For the text-containing cell, return its midpoint in (X, Y) coordinate format. 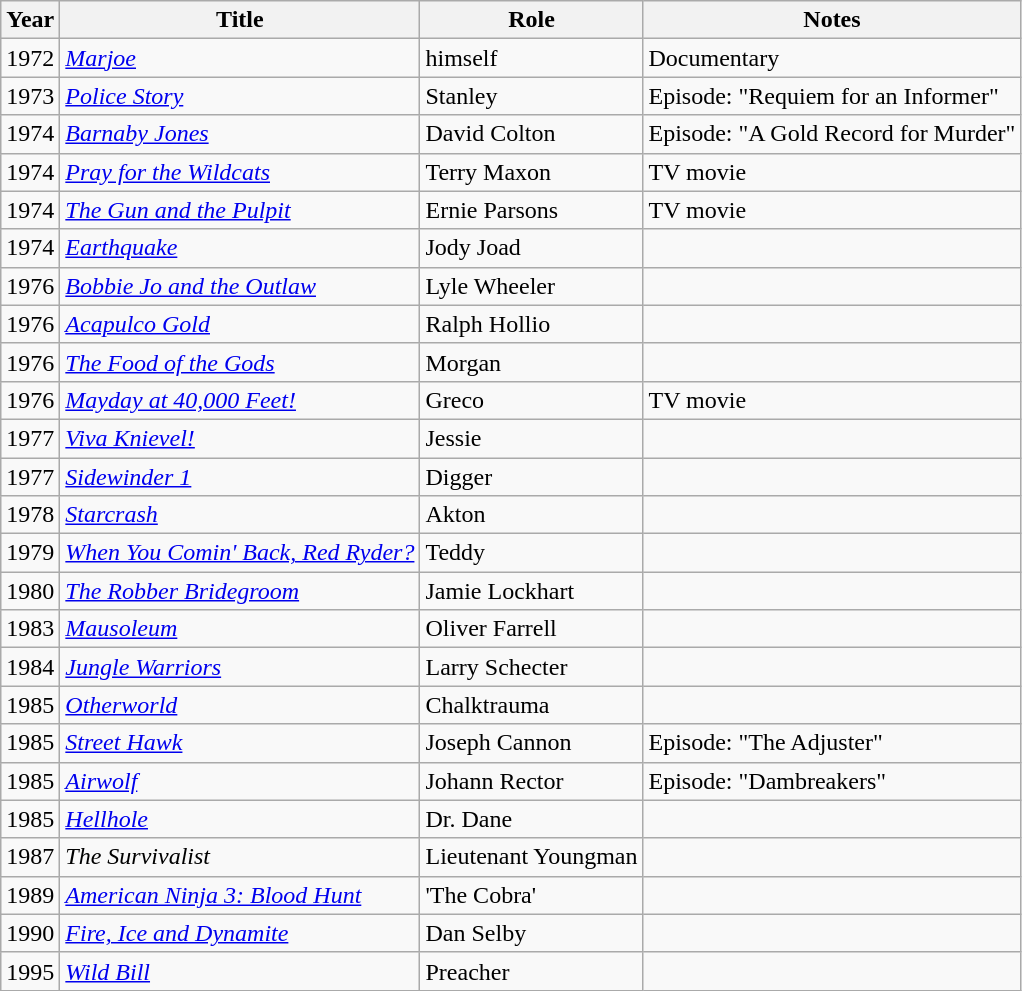
When You Comin' Back, Red Ryder? (240, 553)
Episode: "The Adjuster" (832, 743)
Lyle Wheeler (532, 286)
Greco (532, 400)
Oliver Farrell (532, 629)
Joseph Cannon (532, 743)
Year (30, 20)
Airwolf (240, 781)
Johann Rector (532, 781)
Documentary (832, 58)
Otherworld (240, 705)
1989 (30, 895)
Jamie Lockhart (532, 591)
Ernie Parsons (532, 210)
1987 (30, 857)
Preacher (532, 971)
Morgan (532, 362)
1978 (30, 515)
Akton (532, 515)
1980 (30, 591)
Episode: "A Gold Record for Murder" (832, 134)
Dan Selby (532, 933)
'The Cobra' (532, 895)
Dr. Dane (532, 819)
Acapulco Gold (240, 324)
1984 (30, 667)
Episode: "Dambreakers" (832, 781)
Jungle Warriors (240, 667)
Episode: "Requiem for an Informer" (832, 96)
Bobbie Jo and the Outlaw (240, 286)
The Survivalist (240, 857)
Mayday at 40,000 Feet! (240, 400)
Street Hawk (240, 743)
1983 (30, 629)
Jessie (532, 438)
Chalktrauma (532, 705)
Barnaby Jones (240, 134)
Larry Schecter (532, 667)
Notes (832, 20)
The Food of the Gods (240, 362)
1972 (30, 58)
Ralph Hollio (532, 324)
Terry Maxon (532, 172)
himself (532, 58)
Viva Knievel! (240, 438)
Mausoleum (240, 629)
Starcrash (240, 515)
Title (240, 20)
Pray for the Wildcats (240, 172)
Lieutenant Youngman (532, 857)
Wild Bill (240, 971)
Stanley (532, 96)
Sidewinder 1 (240, 477)
The Robber Bridegroom (240, 591)
1979 (30, 553)
Earthquake (240, 248)
Role (532, 20)
Police Story (240, 96)
1973 (30, 96)
David Colton (532, 134)
The Gun and the Pulpit (240, 210)
Jody Joad (532, 248)
Hellhole (240, 819)
American Ninja 3: Blood Hunt (240, 895)
1995 (30, 971)
Digger (532, 477)
1990 (30, 933)
Teddy (532, 553)
Fire, Ice and Dynamite (240, 933)
Marjoe (240, 58)
